Return (X, Y) of the center of cell containing provided text 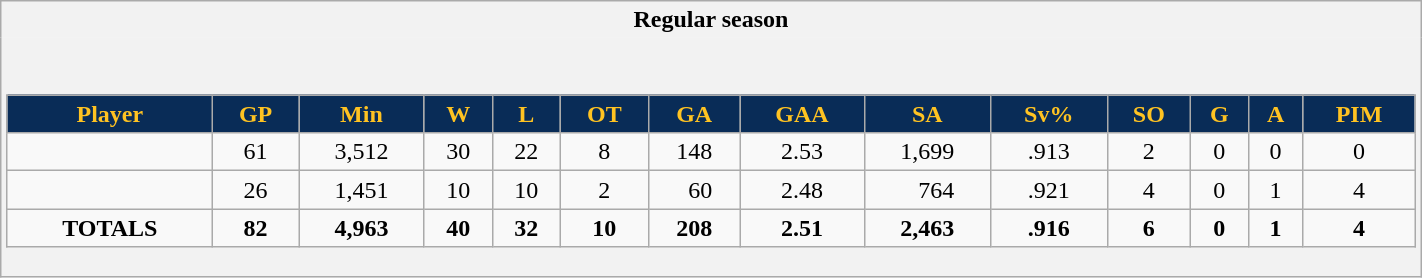
2,463 (927, 228)
Regular season (711, 20)
82 (256, 228)
.921 (1048, 190)
8 (604, 152)
2.51 (802, 228)
6 (1148, 228)
4,963 (361, 228)
30 (458, 152)
GAA (802, 114)
TOTALS (110, 228)
148 (694, 152)
1,451 (361, 190)
26 (256, 190)
Player (110, 114)
61 (256, 152)
OT (604, 114)
1,699 (927, 152)
.913 (1048, 152)
3,512 (361, 152)
32 (526, 228)
L (526, 114)
Sv% (1048, 114)
2.53 (802, 152)
.916 (1048, 228)
SO (1148, 114)
PIM (1359, 114)
Min (361, 114)
GP (256, 114)
60 (694, 190)
SA (927, 114)
W (458, 114)
A (1276, 114)
208 (694, 228)
40 (458, 228)
GA (694, 114)
G (1220, 114)
22 (526, 152)
764 (927, 190)
2.48 (802, 190)
